From the cell containing the given text, extract its center point as [X, Y] coordinate. 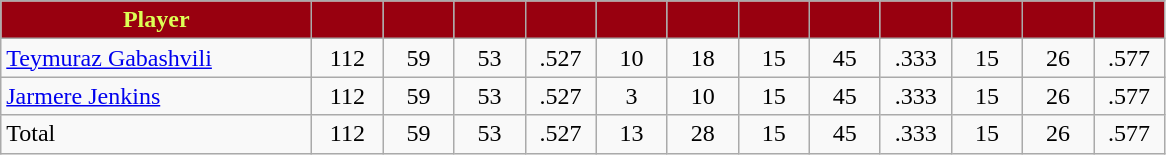
Teymuraz Gabashvili [156, 58]
28 [702, 134]
13 [632, 134]
3 [632, 96]
Total [156, 134]
Player [156, 20]
18 [702, 58]
Jarmere Jenkins [156, 96]
